Extract the [X, Y] coordinate from the center of the cell holding the provided text.  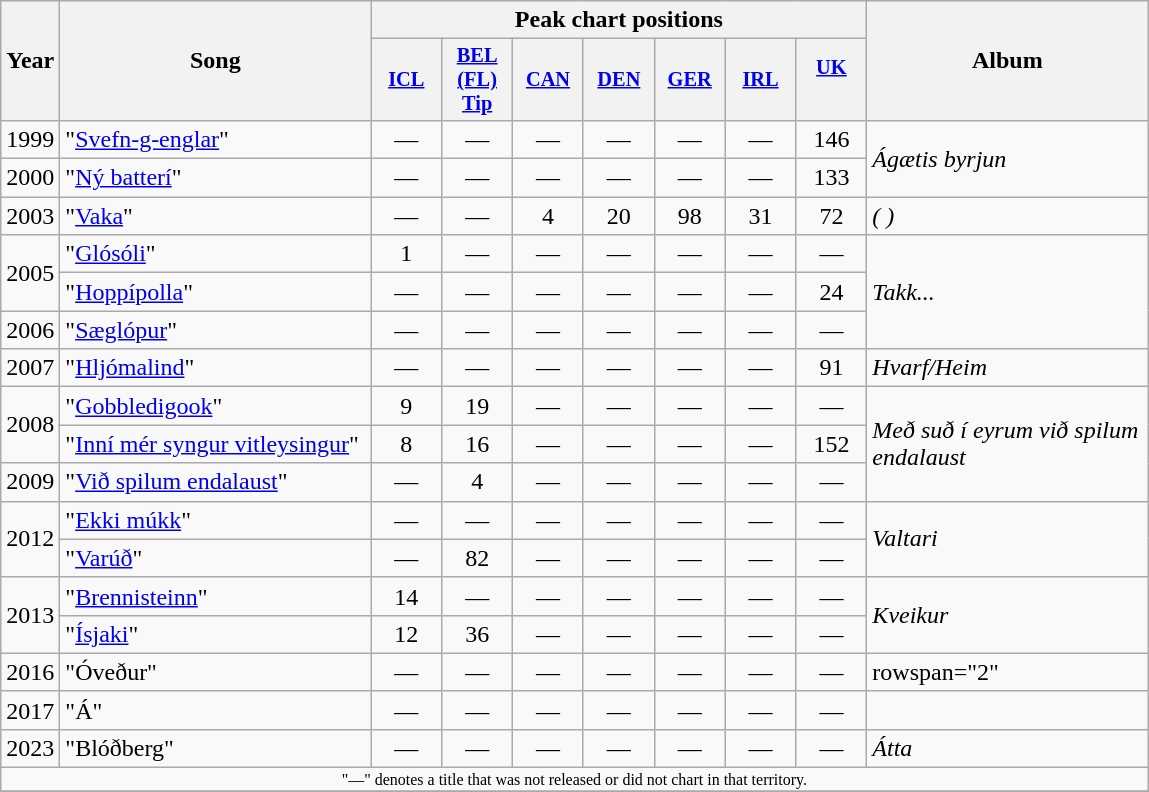
31 [760, 216]
152 [832, 444]
2012 [30, 539]
36 [478, 634]
UK [832, 80]
2008 [30, 425]
"—" denotes a title that was not released or did not chart in that territory. [574, 780]
"Ísjaki" [216, 634]
"Brennisteinn" [216, 596]
"Varúð" [216, 558]
1 [406, 254]
"Hoppípolla" [216, 292]
Album [1008, 61]
Valtari [1008, 539]
2006 [30, 330]
146 [832, 139]
"Hljómalind" [216, 368]
GER [690, 80]
19 [478, 406]
2013 [30, 615]
2005 [30, 273]
rowspan="2" [1008, 672]
"Sæglópur" [216, 330]
"Við spilum endalaust" [216, 482]
82 [478, 558]
16 [478, 444]
2016 [30, 672]
2009 [30, 482]
1999 [30, 139]
72 [832, 216]
24 [832, 292]
Átta [1008, 748]
Year [30, 61]
DEN [618, 80]
2000 [30, 178]
2003 [30, 216]
20 [618, 216]
"Glósóli" [216, 254]
Hvarf/Heim [1008, 368]
Takk... [1008, 292]
9 [406, 406]
8 [406, 444]
( ) [1008, 216]
IRL [760, 80]
BEL (FL)Tip [478, 80]
"Vaka" [216, 216]
2023 [30, 748]
12 [406, 634]
Song [216, 61]
"Á" [216, 710]
ICL [406, 80]
"Óveður" [216, 672]
14 [406, 596]
Peak chart positions [619, 20]
"Gobbledigook" [216, 406]
91 [832, 368]
"Svefn-g-englar" [216, 139]
Ágætis byrjun [1008, 158]
2017 [30, 710]
Kveikur [1008, 615]
"Inní mér syngur vitleysingur" [216, 444]
98 [690, 216]
"Ekki múkk" [216, 520]
"Ný batterí" [216, 178]
CAN [548, 80]
"Blóðberg" [216, 748]
2007 [30, 368]
Með suð í eyrum við spilum endalaust [1008, 444]
133 [832, 178]
